Provide the [X, Y] coordinate of the cell's center where the given text is located.  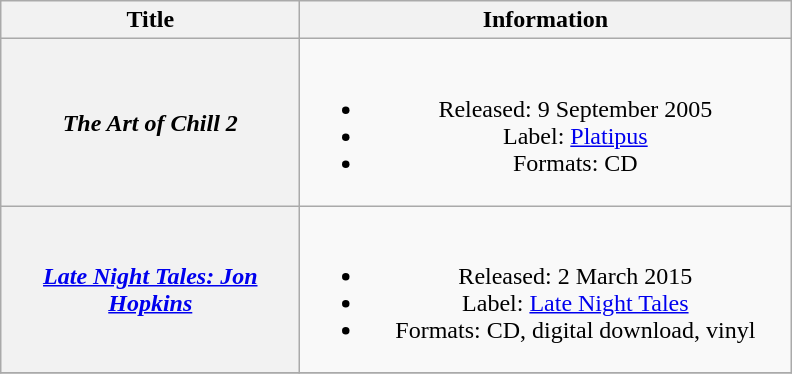
Released: 2 March 2015Label: Late Night TalesFormats: CD, digital download, vinyl [546, 290]
Late Night Tales: Jon Hopkins [150, 290]
Released: 9 September 2005Label: PlatipusFormats: CD [546, 122]
The Art of Chill 2 [150, 122]
Information [546, 20]
Title [150, 20]
